Search for the cell housing the specified text and yield its (X, Y) center coordinate. 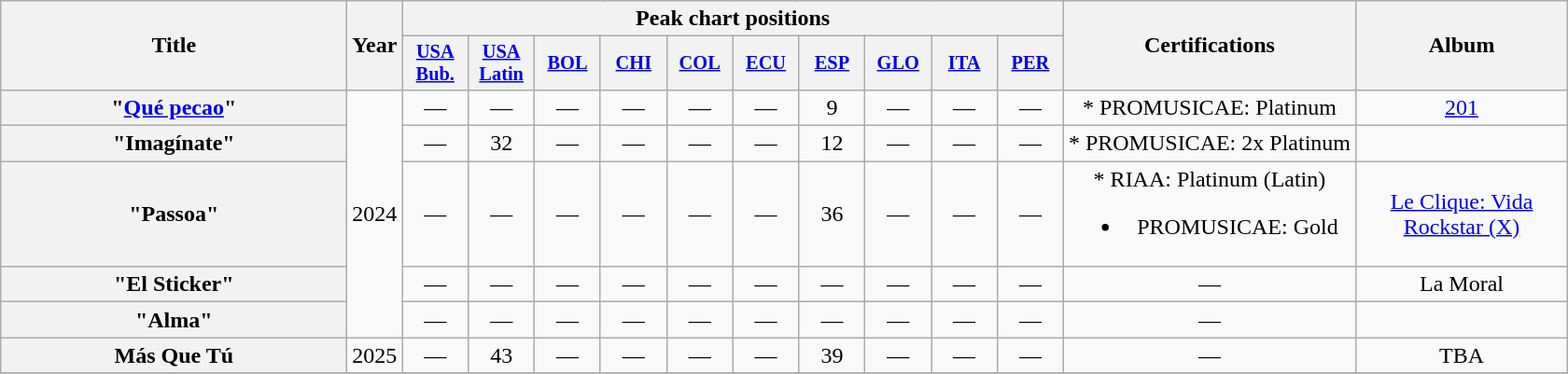
* PROMUSICAE: Platinum (1210, 107)
La Moral (1462, 284)
201 (1462, 107)
Le Clique: Vida Rockstar (X) (1462, 215)
9 (833, 107)
ECU (765, 63)
12 (833, 144)
32 (502, 144)
USABub. (435, 63)
Album (1462, 46)
43 (502, 355)
Más Que Tú (174, 355)
COL (700, 63)
* RIAA: Platinum (Latin)PROMUSICAE: Gold (1210, 215)
Year (375, 46)
39 (833, 355)
2025 (375, 355)
USALatin (502, 63)
"Imagínate" (174, 144)
"Passoa" (174, 215)
PER (1030, 63)
BOL (567, 63)
* PROMUSICAE: 2x Platinum (1210, 144)
TBA (1462, 355)
"Alma" (174, 320)
Peak chart positions (734, 19)
36 (833, 215)
Title (174, 46)
"Qué pecao" (174, 107)
GLO (898, 63)
"El Sticker" (174, 284)
ITA (965, 63)
2024 (375, 213)
ESP (833, 63)
CHI (633, 63)
Certifications (1210, 46)
